For the text-containing cell, return its midpoint in (X, Y) coordinate format. 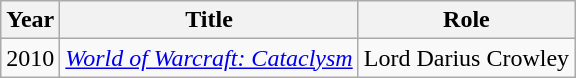
Year (30, 20)
2010 (30, 58)
Lord Darius Crowley (466, 58)
Title (209, 20)
World of Warcraft: Cataclysm (209, 58)
Role (466, 20)
